Scan for the cell matching the given text and deliver its [X, Y] coordinate at center. 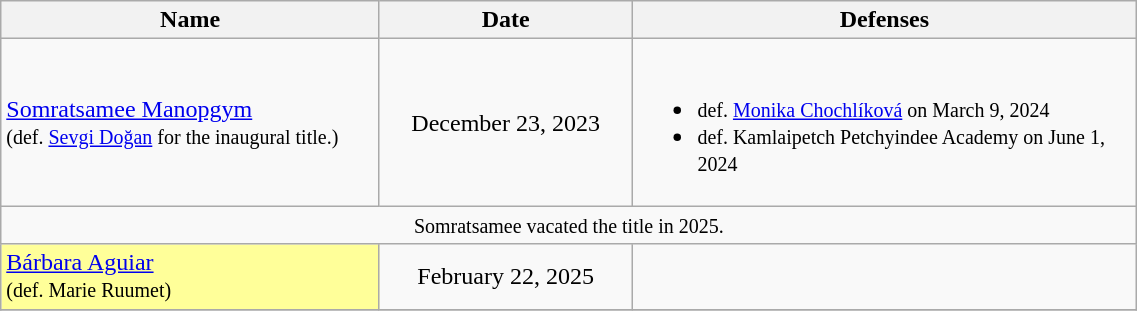
def. Monika Chochlíková on March 9, 2024def. Kamlaipetch Petchyindee Academy on June 1, 2024 [884, 122]
Somratsamee vacated the title in 2025. [569, 225]
Bárbara Aguiar (def. Marie Ruumet) [190, 276]
December 23, 2023 [505, 122]
Date [505, 20]
Name [190, 20]
February 22, 2025 [505, 276]
Somratsamee Manopgym (def. Sevgi Doğan for the inaugural title.) [190, 122]
Defenses [884, 20]
